Extract the (X, Y) coordinate from the center of the cell holding the provided text.  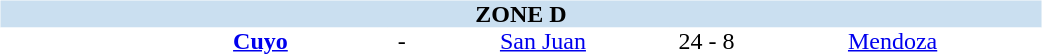
San Juan (544, 42)
24 - 8 (706, 42)
Cuyo (260, 42)
Mendoza (893, 42)
ZONE D (520, 14)
- (402, 42)
